Capture the cell that displays the provided text and extract its (x, y) central coordinate. 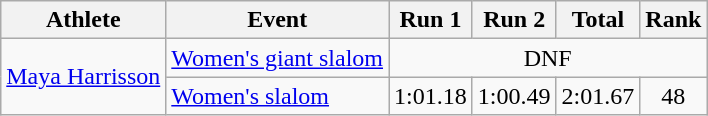
Athlete (84, 20)
2:01.67 (598, 96)
1:00.49 (514, 96)
1:01.18 (431, 96)
Rank (674, 20)
Women's giant slalom (278, 58)
Run 1 (431, 20)
48 (674, 96)
Run 2 (514, 20)
Maya Harrisson (84, 77)
DNF (548, 58)
Total (598, 20)
Women's slalom (278, 96)
Event (278, 20)
